From the cell containing the given text, extract its center point as [X, Y] coordinate. 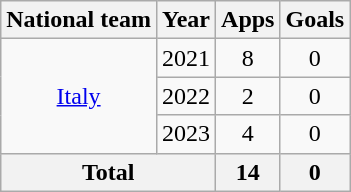
National team [79, 20]
2023 [186, 134]
2021 [186, 58]
14 [248, 172]
4 [248, 134]
Total [108, 172]
2022 [186, 96]
Italy [79, 96]
Apps [248, 20]
Year [186, 20]
2 [248, 96]
Goals [315, 20]
8 [248, 58]
